Find where the given text appears and provide that cell's center as [X, Y] coordinate. 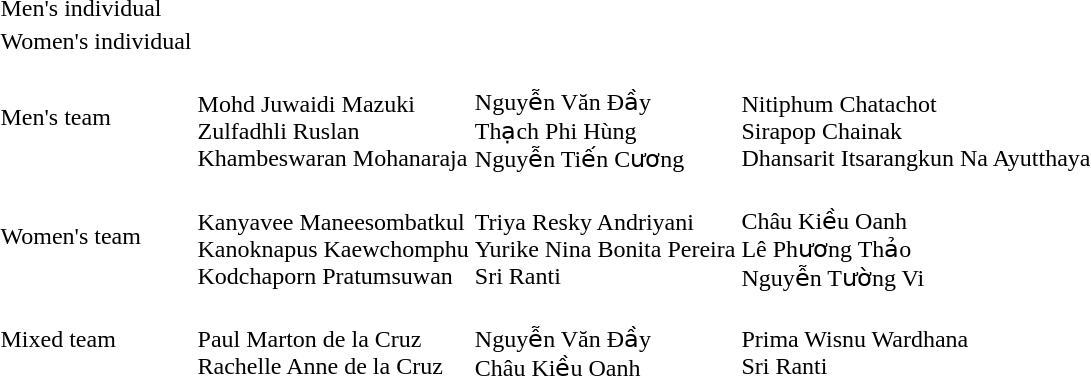
Nguyễn Văn ĐầyThạch Phi HùngNguyễn Tiến Cương [605, 117]
Triya Resky AndriyaniYurike Nina Bonita PereiraSri Ranti [605, 236]
Kanyavee ManeesombatkulKanoknapus KaewchomphuKodchaporn Pratumsuwan [333, 236]
Mohd Juwaidi MazukiZulfadhli RuslanKhambeswaran Mohanaraja [333, 117]
